Output the [X, Y] coordinate of the center of the cell containing the given text.  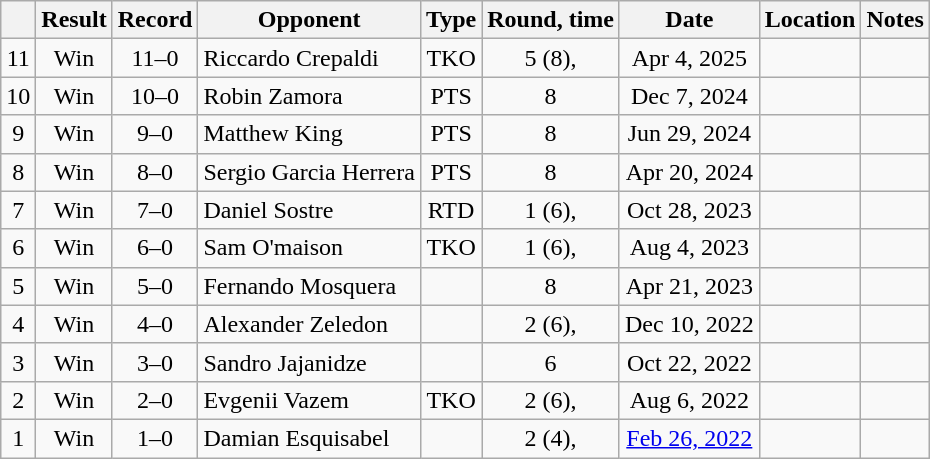
4–0 [155, 324]
Dec 7, 2024 [689, 96]
10–0 [155, 96]
Riccardo Crepaldi [310, 58]
9–0 [155, 134]
7–0 [155, 210]
Aug 4, 2023 [689, 248]
Sam O'maison [310, 248]
3 [18, 362]
Fernando Mosquera [310, 286]
Alexander Zeledon [310, 324]
Dec 10, 2022 [689, 324]
9 [18, 134]
7 [18, 210]
6–0 [155, 248]
Type [450, 20]
4 [18, 324]
Oct 28, 2023 [689, 210]
1–0 [155, 438]
Location [810, 20]
Round, time [551, 20]
Daniel Sostre [310, 210]
Notes [895, 20]
11–0 [155, 58]
Oct 22, 2022 [689, 362]
Apr 4, 2025 [689, 58]
3–0 [155, 362]
2 (4), [551, 438]
8–0 [155, 172]
Jun 29, 2024 [689, 134]
Apr 21, 2023 [689, 286]
11 [18, 58]
Result [74, 20]
Sergio Garcia Herrera [310, 172]
Feb 26, 2022 [689, 438]
Date [689, 20]
RTD [450, 210]
5 (8), [551, 58]
Robin Zamora [310, 96]
2 [18, 400]
2–0 [155, 400]
5–0 [155, 286]
1 [18, 438]
Evgenii Vazem [310, 400]
Opponent [310, 20]
Apr 20, 2024 [689, 172]
10 [18, 96]
Sandro Jajanidze [310, 362]
Damian Esquisabel [310, 438]
Aug 6, 2022 [689, 400]
5 [18, 286]
Record [155, 20]
Matthew King [310, 134]
